Find where the given text appears and provide that cell's center as (x, y) coordinate. 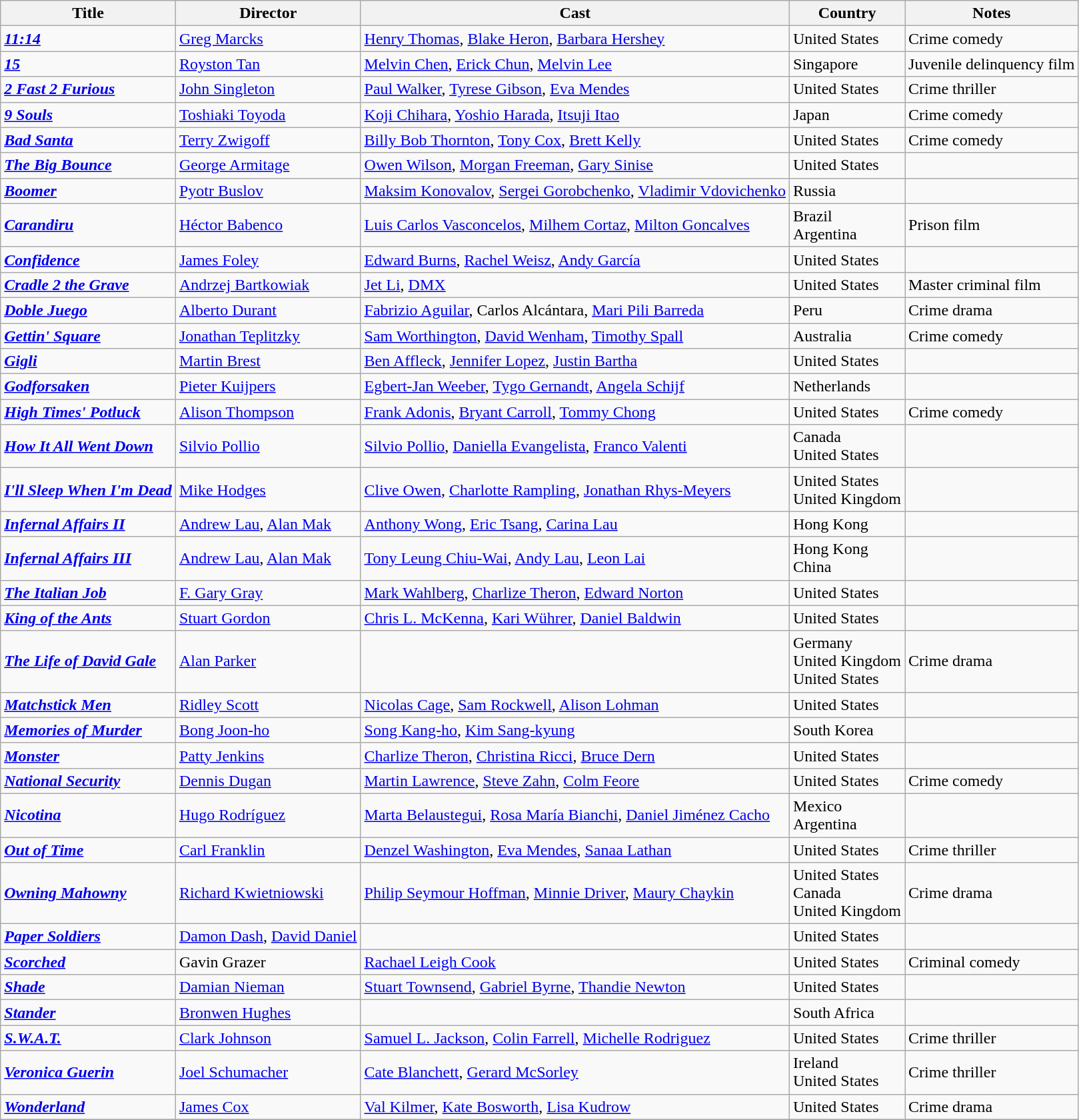
Alberto Durant (268, 310)
Bad Santa (88, 140)
Master criminal film (992, 285)
Martin Lawrence, Steve Zahn, Colm Feore (574, 781)
Silvio Pollio, Daniella Evangelista, Franco Valenti (574, 447)
11:14 (88, 39)
How It All Went Down (88, 447)
Joel Schumacher (268, 1072)
Chris L. McKenna, Kari Wührer, Daniel Baldwin (574, 618)
Doble Juego (88, 310)
Terry Zwigoff (268, 140)
I'll Sleep When I'm Dead (88, 489)
Patty Jenkins (268, 755)
Clive Owen, Charlotte Rampling, Jonathan Rhys-Meyers (574, 489)
Japan (848, 115)
Charlize Theron, Christina Ricci, Bruce Dern (574, 755)
Shade (88, 987)
Paper Soldiers (88, 937)
Prison film (992, 225)
Dennis Dugan (268, 781)
BrazilArgentina (848, 225)
Samuel L. Jackson, Colin Farrell, Michelle Rodriguez (574, 1038)
Russia (848, 191)
Peru (848, 310)
Hugo Rodríguez (268, 815)
Matchstick Men (88, 705)
The Life of David Gale (88, 661)
Title (88, 13)
Infernal Affairs II (88, 524)
Val Kilmer, Kate Bosworth, Lisa Kudrow (574, 1107)
Singapore (848, 64)
Luis Carlos Vasconcelos, Milhem Cortaz, Milton Goncalves (574, 225)
South Korea (848, 730)
Netherlands (848, 387)
Stuart Townsend, Gabriel Byrne, Thandie Newton (574, 987)
Alison Thompson (268, 412)
United StatesCanadaUnited Kingdom (848, 893)
Royston Tan (268, 64)
Marta Belaustegui, Rosa María Bianchi, Daniel Jiménez Cacho (574, 815)
Ben Affleck, Jennifer Lopez, Justin Bartha (574, 361)
Héctor Babenco (268, 225)
Clark Johnson (268, 1038)
Wonderland (88, 1107)
King of the Ants (88, 618)
Monster (88, 755)
Frank Adonis, Bryant Carroll, Tommy Chong (574, 412)
Billy Bob Thornton, Tony Cox, Brett Kelly (574, 140)
Alan Parker (268, 661)
Koji Chihara, Yoshio Harada, Itsuji Itao (574, 115)
Carl Franklin (268, 850)
Australia (848, 335)
United StatesUnited Kingdom (848, 489)
Jonathan Teplitzky (268, 335)
Rachael Leigh Cook (574, 962)
Out of Time (88, 850)
Andrzej Bartkowiak (268, 285)
Criminal comedy (992, 962)
Anthony Wong, Eric Tsang, Carina Lau (574, 524)
Bong Joon-ho (268, 730)
Egbert-Jan Weeber, Tygo Gernandt, Angela Schijf (574, 387)
Martin Brest (268, 361)
Hong Kong (848, 524)
MexicoArgentina (848, 815)
Greg Marcks (268, 39)
The Italian Job (88, 593)
Veronica Guerin (88, 1072)
Henry Thomas, Blake Heron, Barbara Hershey (574, 39)
Philip Seymour Hoffman, Minnie Driver, Maury Chaykin (574, 893)
Godforsaken (88, 387)
James Cox (268, 1107)
15 (88, 64)
Edward Burns, Rachel Weisz, Andy García (574, 259)
Damian Nieman (268, 987)
F. Gary Gray (268, 593)
The Big Bounce (88, 165)
Paul Walker, Tyrese Gibson, Eva Mendes (574, 89)
IrelandUnited States (848, 1072)
Infernal Affairs III (88, 559)
Cate Blanchett, Gerard McSorley (574, 1072)
Owning Mahowny (88, 893)
Song Kang-ho, Kim Sang-kyung (574, 730)
S.W.A.T. (88, 1038)
Mark Wahlberg, Charlize Theron, Edward Norton (574, 593)
Denzel Washington, Eva Mendes, Sanaa Lathan (574, 850)
Confidence (88, 259)
John Singleton (268, 89)
Stuart Gordon (268, 618)
Nicotina (88, 815)
CanadaUnited States (848, 447)
Gigli (88, 361)
Nicolas Cage, Sam Rockwell, Alison Lohman (574, 705)
Gettin' Square (88, 335)
Cast (574, 13)
Tony Leung Chiu-Wai, Andy Lau, Leon Lai (574, 559)
Sam Worthington, David Wenham, Timothy Spall (574, 335)
Ridley Scott (268, 705)
Juvenile delinquency film (992, 64)
Hong KongChina (848, 559)
Owen Wilson, Morgan Freeman, Gary Sinise (574, 165)
Mike Hodges (268, 489)
George Armitage (268, 165)
Country (848, 13)
GermanyUnited KingdomUnited States (848, 661)
9 Souls (88, 115)
National Security (88, 781)
Bronwen Hughes (268, 1013)
Boomer (88, 191)
High Times' Potluck (88, 412)
Silvio Pollio (268, 447)
Memories of Murder (88, 730)
Jet Li, DMX (574, 285)
Pyotr Buslov (268, 191)
Toshiaki Toyoda (268, 115)
Melvin Chen, Erick Chun, Melvin Lee (574, 64)
Cradle 2 the Grave (88, 285)
Notes (992, 13)
Carandiru (88, 225)
Maksim Konovalov, Sergei Gorobchenko, Vladimir Vdovichenko (574, 191)
Pieter Kuijpers (268, 387)
James Foley (268, 259)
2 Fast 2 Furious (88, 89)
Richard Kwietniowski (268, 893)
Gavin Grazer (268, 962)
Director (268, 13)
Fabrizio Aguilar, Carlos Alcántara, Mari Pili Barreda (574, 310)
Scorched (88, 962)
South Africa (848, 1013)
Stander (88, 1013)
Damon Dash, David Daniel (268, 937)
